Provide the (X, Y) coordinate of the cell's center where the given text is located.  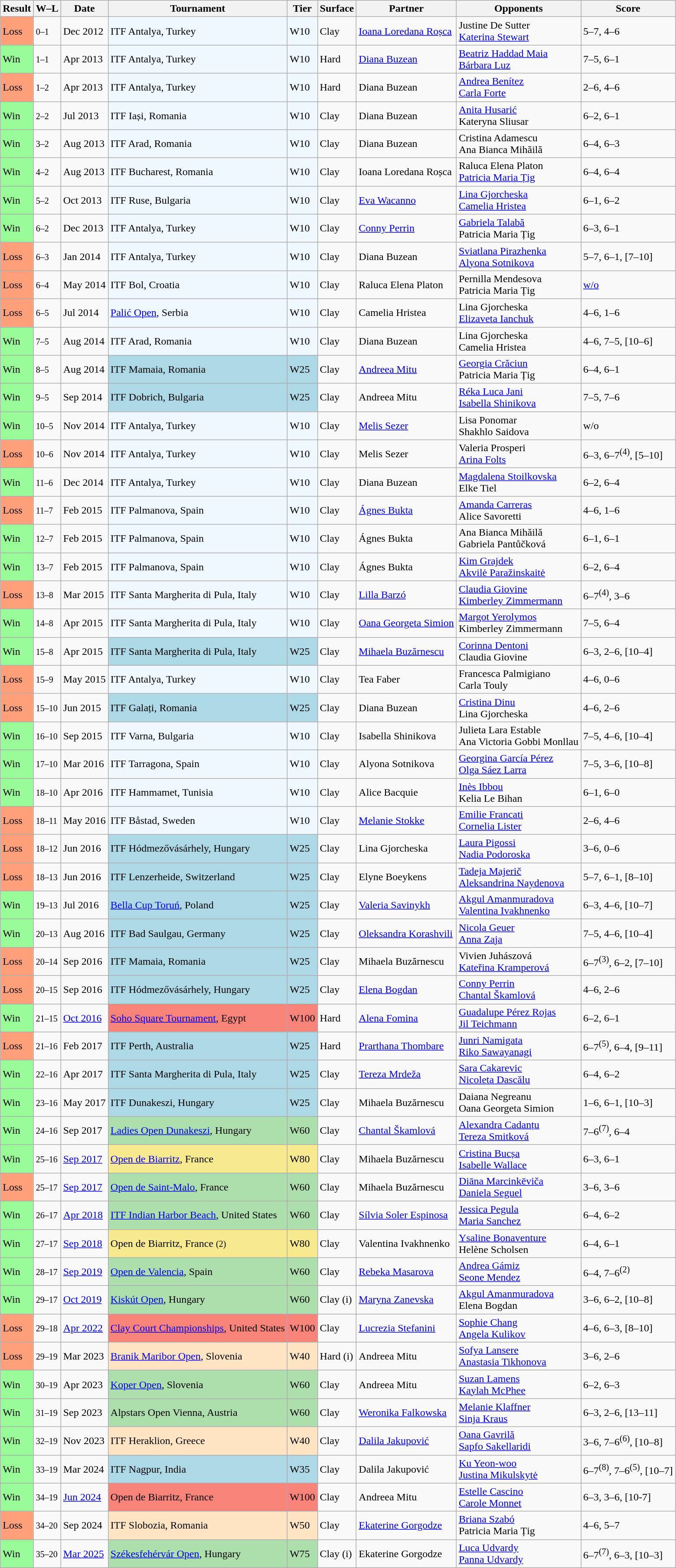
Lucrezia Stefanini (407, 1328)
3–2 (47, 144)
Valeria Savinykh (407, 905)
0–1 (47, 31)
Estelle Cascino Carole Monnet (519, 1497)
Ana Bianca Mihăilă Gabriela Pantůčková (519, 538)
Justine De Sutter Katerina Stewart (519, 31)
11–6 (47, 482)
12–7 (47, 538)
20–14 (47, 961)
10–6 (47, 454)
ITF Galați, Romania (198, 707)
Tadeja Majerič Aleksandrina Naydenova (519, 877)
18–11 (47, 821)
Opponents (519, 9)
Ladies Open Dunakeszi, Hungary (198, 1130)
Dec 2014 (84, 482)
6–1, 6–2 (628, 200)
Aug 2016 (84, 934)
Alexandra Cadanțu Tereza Smitková (519, 1130)
Sep 2018 (84, 1243)
Sara Cakarevic Nicoleta Dascălu (519, 1074)
ITF Båstad, Sweden (198, 821)
7–5, 3–6, [10–8] (628, 764)
W35 (302, 1469)
Gabriela Talabă Patricia Maria Țig (519, 228)
9–5 (47, 398)
Corinna Dentoni Claudia Giovine (519, 651)
Jul 2016 (84, 905)
6–2 (47, 228)
7–6(7), 6–4 (628, 1130)
3–6, 7–6(6), [10–8] (628, 1441)
Amanda Carreras Alice Savoretti (519, 511)
6–4 (47, 284)
Bella Cup Toruń, Poland (198, 905)
Feb 2017 (84, 1046)
25–16 (47, 1159)
6–1, 6–0 (628, 792)
Prarthana Thombare (407, 1046)
Result (17, 9)
ITF Hammamet, Tunisia (198, 792)
Sep 2015 (84, 736)
W50 (302, 1526)
Briana Szabó Patricia Maria Țig (519, 1526)
6–7(3), 6–2, [7–10] (628, 961)
6–4, 6–4 (628, 172)
Maryna Zanevska (407, 1300)
4–6, 6–3, [8–10] (628, 1328)
Dec 2013 (84, 228)
6–7(7), 6–3, [10–3] (628, 1553)
Jul 2013 (84, 115)
Lilla Barzó (407, 595)
29–17 (47, 1300)
Branik Maribor Open, Slovenia (198, 1357)
Inès Ibbou Kelia Le Bihan (519, 792)
Eva Wacanno (407, 200)
Elena Bogdan (407, 990)
Weronika Falkowska (407, 1413)
Rebeka Masarova (407, 1272)
6–7(5), 6–4, [9–11] (628, 1046)
ITF Tarragona, Spain (198, 764)
Lina Gjorcheska Elizaveta Ianchuk (519, 313)
ITF Varna, Bulgaria (198, 736)
32–19 (47, 1441)
Clay Court Championships, United States (198, 1328)
17–10 (47, 764)
Alena Fomina (407, 1018)
Dec 2012 (84, 31)
Tea Faber (407, 680)
Surface (337, 9)
Margot Yerolymos Kimberley Zimmermann (519, 623)
5–7, 6–1, [7–10] (628, 257)
1–1 (47, 59)
ITF Bol, Croatia (198, 284)
18–10 (47, 792)
2–2 (47, 115)
24–16 (47, 1130)
14–8 (47, 623)
29–19 (47, 1357)
Kiskút Open, Hungary (198, 1300)
ITF Iași, Romania (198, 115)
Lisa Ponomar Shakhlo Saidova (519, 426)
Conny Perrin Chantal Škamlová (519, 990)
5–7, 4–6 (628, 31)
Sophie Chang Angela Kulikov (519, 1328)
Pernilla Mendesova Patricia Maria Țig (519, 284)
Elyne Boeykens (407, 877)
Georgia Crăciun Patricia Maria Țig (519, 369)
20–15 (47, 990)
Georgina García Pérez Olga Sáez Larra (519, 764)
ITF Dunakeszi, Hungary (198, 1103)
6–7(8), 7–6(5), [10–7] (628, 1469)
Palić Open, Serbia (198, 313)
Sviatlana Pirazhenka Alyona Sotnikova (519, 257)
Soho Square Tournament, Egypt (198, 1018)
Alice Bacquie (407, 792)
Daiana Negreanu Oana Georgeta Simion (519, 1103)
Junri Namigata Riko Sawayanagi (519, 1046)
Oct 2013 (84, 200)
18–13 (47, 877)
May 2016 (84, 821)
20–13 (47, 934)
11–7 (47, 511)
Hard (i) (337, 1357)
Alpstars Open Vienna, Austria (198, 1413)
Oana Georgeta Simion (407, 623)
7–5, 7–6 (628, 398)
Sep 2024 (84, 1526)
4–2 (47, 172)
Kim Grajdek Akvilė Paražinskaitė (519, 567)
4–6, 7–5, [10–6] (628, 341)
6–3, 6–7(4), [5–10] (628, 454)
26–17 (47, 1215)
Koper Open, Slovenia (198, 1384)
5–2 (47, 200)
Akgul Amanmuradova Elena Bogdan (519, 1300)
34–19 (47, 1497)
ITF Heraklion, Greece (198, 1441)
Tier (302, 9)
10–5 (47, 426)
6–4, 6–3 (628, 144)
ITF Lenzerheide, Switzerland (198, 877)
13–7 (47, 567)
Emilie Francati Cornelia Lister (519, 821)
29–18 (47, 1328)
Sofya Lansere Anastasia Tikhonova (519, 1357)
ITF Bad Saulgau, Germany (198, 934)
Score (628, 9)
Luca Udvardy Panna Udvardy (519, 1553)
Diāna Marcinkēviča Daniela Seguel (519, 1187)
7–5, 6–1 (628, 59)
21–15 (47, 1018)
6–3, 3–6, [10-7] (628, 1497)
Raluca Elena Platon (407, 284)
Jan 2014 (84, 257)
ITF Bucharest, Romania (198, 172)
3–6, 2–6 (628, 1357)
27–17 (47, 1243)
Mar 2015 (84, 595)
3–6, 6–2, [10–8] (628, 1300)
Cristina Dinu Lina Gjorcheska (519, 707)
18–12 (47, 849)
Francesca Palmigiano Carla Touly (519, 680)
8–5 (47, 369)
23–16 (47, 1103)
6–2, 6–3 (628, 1384)
Lina Gjorcheska (407, 849)
4–6, 0–6 (628, 680)
Jun 2024 (84, 1497)
Isabella Shinikova (407, 736)
28–17 (47, 1272)
Réka Luca Jani Isabella Shinikova (519, 398)
6–3, 2–6, [10–4] (628, 651)
Apr 2023 (84, 1384)
21–16 (47, 1046)
Valentina Ivakhnenko (407, 1243)
Julieta Lara Estable Ana Victoria Gobbi Monllau (519, 736)
Jul 2014 (84, 313)
6–3 (47, 257)
6–7(4), 3–6 (628, 595)
Open de Valencia, Spain (198, 1272)
Open de Biarritz, France (2) (198, 1243)
Akgul Amanmuradova Valentina Ivakhnenko (519, 905)
ITF Nagpur, India (198, 1469)
Cristina Adamescu Ana Bianca Mihăilă (519, 144)
Oana Gavrilă Sapfo Sakellaridi (519, 1441)
Claudia Giovine Kimberley Zimmermann (519, 595)
Sep 2014 (84, 398)
Anita Husarić Kateryna Sliusar (519, 115)
Andrea Gámiz Seone Mendez (519, 1272)
15–8 (47, 651)
6–3, 4–6, [10–7] (628, 905)
35–20 (47, 1553)
Melanie Klaffner Sinja Kraus (519, 1413)
1–6, 6–1, [10–3] (628, 1103)
Beatriz Haddad Maia Bárbara Luz (519, 59)
25–17 (47, 1187)
6–3, 2–6, [13–11] (628, 1413)
Magdalena Stoilkovska Elke Tiel (519, 482)
Sílvia Soler Espinosa (407, 1215)
W75 (302, 1553)
34–20 (47, 1526)
13–8 (47, 595)
3–6, 3–6 (628, 1187)
3–6, 0–6 (628, 849)
Suzan Lamens Kaylah McPhee (519, 1384)
Apr 2016 (84, 792)
Laura Pigossi Nadia Podoroska (519, 849)
Cristina Bucșa Isabelle Wallace (519, 1159)
Camelia Hristea (407, 313)
Alyona Sotnikova (407, 764)
6–1, 6–1 (628, 538)
15–9 (47, 680)
Open de Saint-Malo, France (198, 1187)
Mar 2025 (84, 1553)
6–4, 7–6(2) (628, 1272)
33–19 (47, 1469)
May 2014 (84, 284)
22–16 (47, 1074)
19–13 (47, 905)
Mar 2023 (84, 1357)
Nicola Geuer Anna Zaja (519, 934)
Székesfehérvár Open, Hungary (198, 1553)
Jun 2015 (84, 707)
Conny Perrin (407, 228)
ITF Ruse, Bulgaria (198, 200)
7–5, 6–4 (628, 623)
ITF Perth, Australia (198, 1046)
15–10 (47, 707)
Ku Yeon-woo Justina Mikulskytė (519, 1469)
Melanie Stokke (407, 821)
Apr 2018 (84, 1215)
30–19 (47, 1384)
ITF Slobozia, Romania (198, 1526)
Sep 2019 (84, 1272)
Oct 2019 (84, 1300)
Nov 2023 (84, 1441)
Tournament (198, 9)
May 2017 (84, 1103)
Date (84, 9)
Tereza Mrdeža (407, 1074)
Sep 2023 (84, 1413)
Jessica Pegula Maria Sanchez (519, 1215)
ITF Dobrich, Bulgaria (198, 398)
5–7, 6–1, [8–10] (628, 877)
1–2 (47, 88)
ITF Indian Harbor Beach, United States (198, 1215)
W–L (47, 9)
Apr 2017 (84, 1074)
Guadalupe Pérez Rojas Jil Teichmann (519, 1018)
7–5 (47, 341)
Vivien Juhászová Kateřina Kramperová (519, 961)
Chantal Škamlová (407, 1130)
Mar 2016 (84, 764)
4–6, 5–7 (628, 1526)
Valeria Prosperi Arina Folts (519, 454)
Oct 2016 (84, 1018)
Ysaline Bonaventure Helène Scholsen (519, 1243)
Raluca Elena Platon Patricia Maria Țig (519, 172)
Mar 2024 (84, 1469)
31–19 (47, 1413)
May 2015 (84, 680)
16–10 (47, 736)
Apr 2022 (84, 1328)
Partner (407, 9)
Andrea Benítez Carla Forte (519, 88)
6–5 (47, 313)
Oleksandra Korashvili (407, 934)
